For the text-containing cell, return its midpoint in [X, Y] coordinate format. 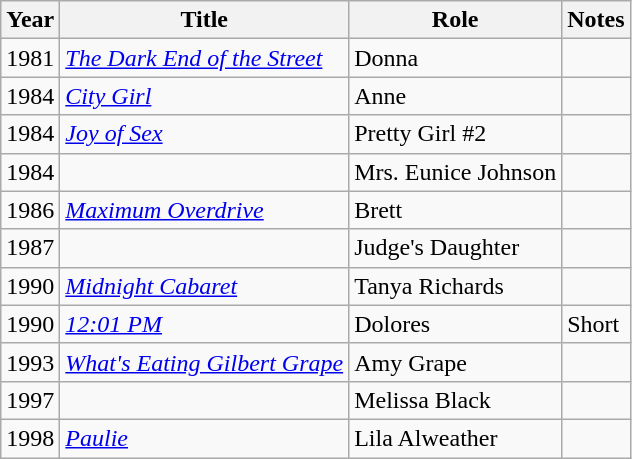
Notes [596, 20]
Tanya Richards [456, 286]
City Girl [204, 96]
12:01 PM [204, 324]
Donna [456, 58]
Midnight Cabaret [204, 286]
What's Eating Gilbert Grape [204, 362]
Melissa Black [456, 400]
Joy of Sex [204, 134]
1993 [30, 362]
1981 [30, 58]
Maximum Overdrive [204, 210]
Dolores [456, 324]
Amy Grape [456, 362]
Short [596, 324]
Anne [456, 96]
1998 [30, 438]
Mrs. Eunice Johnson [456, 172]
1986 [30, 210]
Role [456, 20]
Title [204, 20]
Pretty Girl #2 [456, 134]
The Dark End of the Street [204, 58]
Year [30, 20]
Lila Alweather [456, 438]
1997 [30, 400]
Judge's Daughter [456, 248]
Paulie [204, 438]
Brett [456, 210]
1987 [30, 248]
